Capture the cell that displays the provided text and extract its (X, Y) central coordinate. 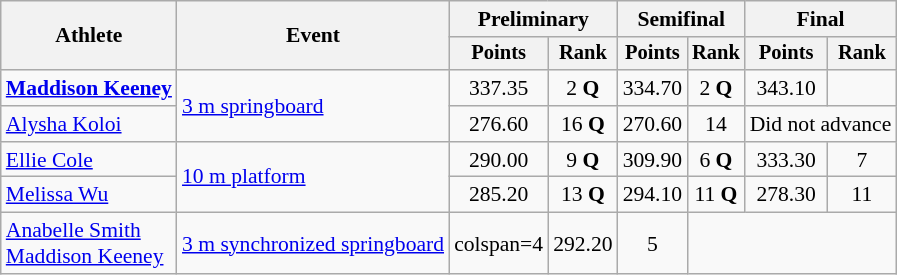
Preliminary (534, 19)
Anabelle SmithMaddison Keeney (89, 244)
337.35 (498, 88)
Event (313, 36)
309.90 (652, 160)
10 m platform (313, 178)
7 (862, 160)
9 Q (582, 160)
11 (862, 195)
278.30 (786, 195)
Did not advance (821, 124)
3 m springboard (313, 106)
343.10 (786, 88)
Ellie Cole (89, 160)
6 Q (716, 160)
276.60 (498, 124)
294.10 (652, 195)
3 m synchronized springboard (313, 244)
285.20 (498, 195)
Maddison Keeney (89, 88)
Alysha Koloi (89, 124)
13 Q (582, 195)
5 (652, 244)
Final (821, 19)
14 (716, 124)
Semifinal (682, 19)
colspan=4 (498, 244)
292.20 (582, 244)
270.60 (652, 124)
Athlete (89, 36)
11 Q (716, 195)
Melissa Wu (89, 195)
290.00 (498, 160)
334.70 (652, 88)
333.30 (786, 160)
16 Q (582, 124)
